From the cell containing the given text, extract its center point as (X, Y) coordinate. 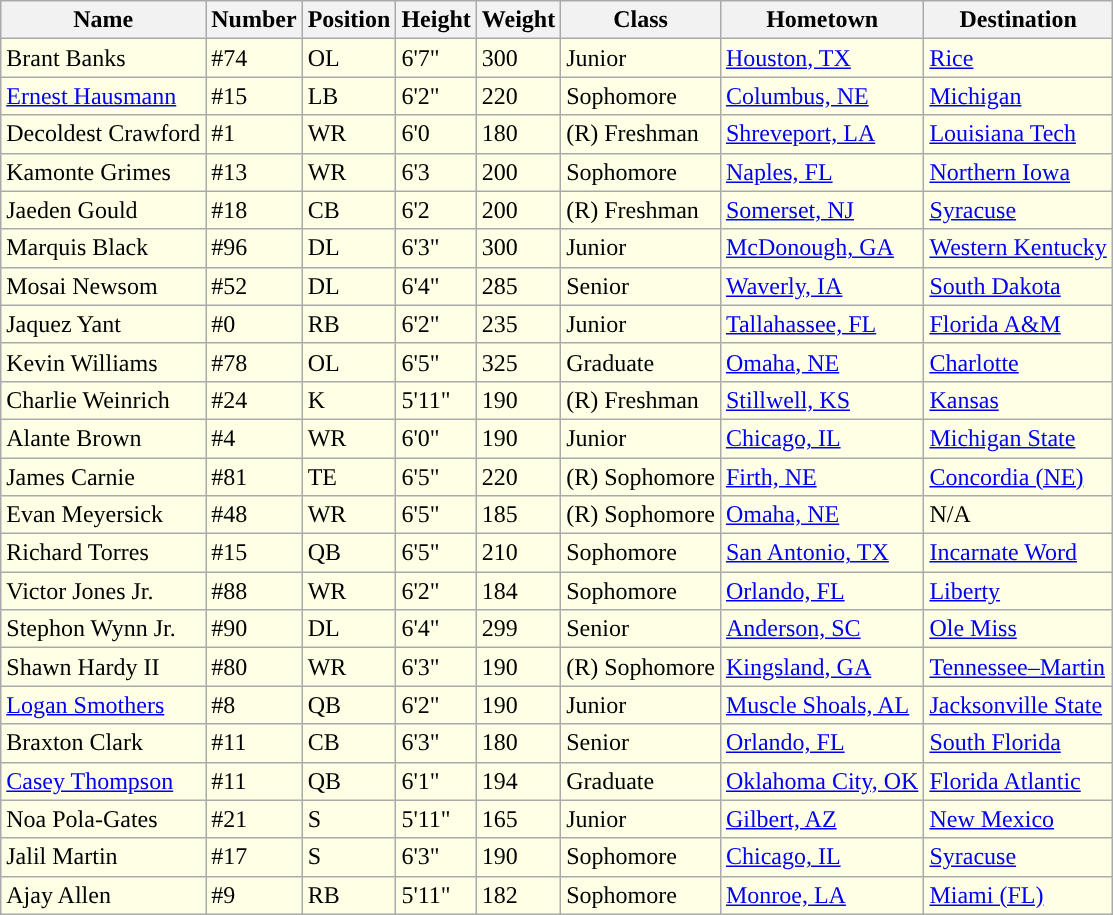
Alante Brown (104, 438)
6'3 (436, 172)
6'2 (436, 210)
Oklahoma City, OK (822, 781)
Noa Pola-Gates (104, 819)
Name (104, 20)
LB (349, 96)
#9 (254, 895)
N/A (1018, 515)
Jaeden Gould (104, 210)
Florida Atlantic (1018, 781)
Western Kentucky (1018, 248)
Destination (1018, 20)
Shreveport, LA (822, 134)
Kamonte Grimes (104, 172)
Tallahassee, FL (822, 324)
#21 (254, 819)
6'0" (436, 438)
#90 (254, 629)
TE (349, 477)
Northern Iowa (1018, 172)
Richard Torres (104, 553)
#0 (254, 324)
299 (518, 629)
Ajay Allen (104, 895)
Shawn Hardy II (104, 667)
184 (518, 591)
South Dakota (1018, 286)
Number (254, 20)
194 (518, 781)
Logan Smothers (104, 705)
Columbus, NE (822, 96)
New Mexico (1018, 819)
Michigan (1018, 96)
Liberty (1018, 591)
K (349, 400)
6'1" (436, 781)
#74 (254, 58)
Incarnate Word (1018, 553)
South Florida (1018, 743)
#80 (254, 667)
Victor Jones Jr. (104, 591)
Houston, TX (822, 58)
210 (518, 553)
Charlotte (1018, 362)
#48 (254, 515)
James Carnie (104, 477)
#78 (254, 362)
Waverly, IA (822, 286)
Kansas (1018, 400)
325 (518, 362)
Casey Thompson (104, 781)
285 (518, 286)
Tennessee–Martin (1018, 667)
235 (518, 324)
#1 (254, 134)
Kingsland, GA (822, 667)
185 (518, 515)
Evan Meyersick (104, 515)
Mosai Newsom (104, 286)
McDonough, GA (822, 248)
Firth, NE (822, 477)
Ole Miss (1018, 629)
#96 (254, 248)
Anderson, SC (822, 629)
6'7" (436, 58)
Decoldest Crawford (104, 134)
Monroe, LA (822, 895)
Jalil Martin (104, 857)
Height (436, 20)
Stillwell, KS (822, 400)
Miami (FL) (1018, 895)
Concordia (NE) (1018, 477)
Marquis Black (104, 248)
#81 (254, 477)
#4 (254, 438)
Brant Banks (104, 58)
Michigan State (1018, 438)
Gilbert, AZ (822, 819)
Kevin Williams (104, 362)
#17 (254, 857)
#52 (254, 286)
Florida A&M (1018, 324)
Braxton Clark (104, 743)
San Antonio, TX (822, 553)
Class (641, 20)
Rice (1018, 58)
Louisiana Tech (1018, 134)
#13 (254, 172)
Jacksonville State (1018, 705)
6'0 (436, 134)
Position (349, 20)
#8 (254, 705)
#18 (254, 210)
Ernest Hausmann (104, 96)
Somerset, NJ (822, 210)
Naples, FL (822, 172)
165 (518, 819)
Jaquez Yant (104, 324)
Hometown (822, 20)
Muscle Shoals, AL (822, 705)
Weight (518, 20)
Stephon Wynn Jr. (104, 629)
#88 (254, 591)
Charlie Weinrich (104, 400)
#24 (254, 400)
182 (518, 895)
